Pinpoint the cell where the given text exists, returning its (X, Y) midpoint coordinate. 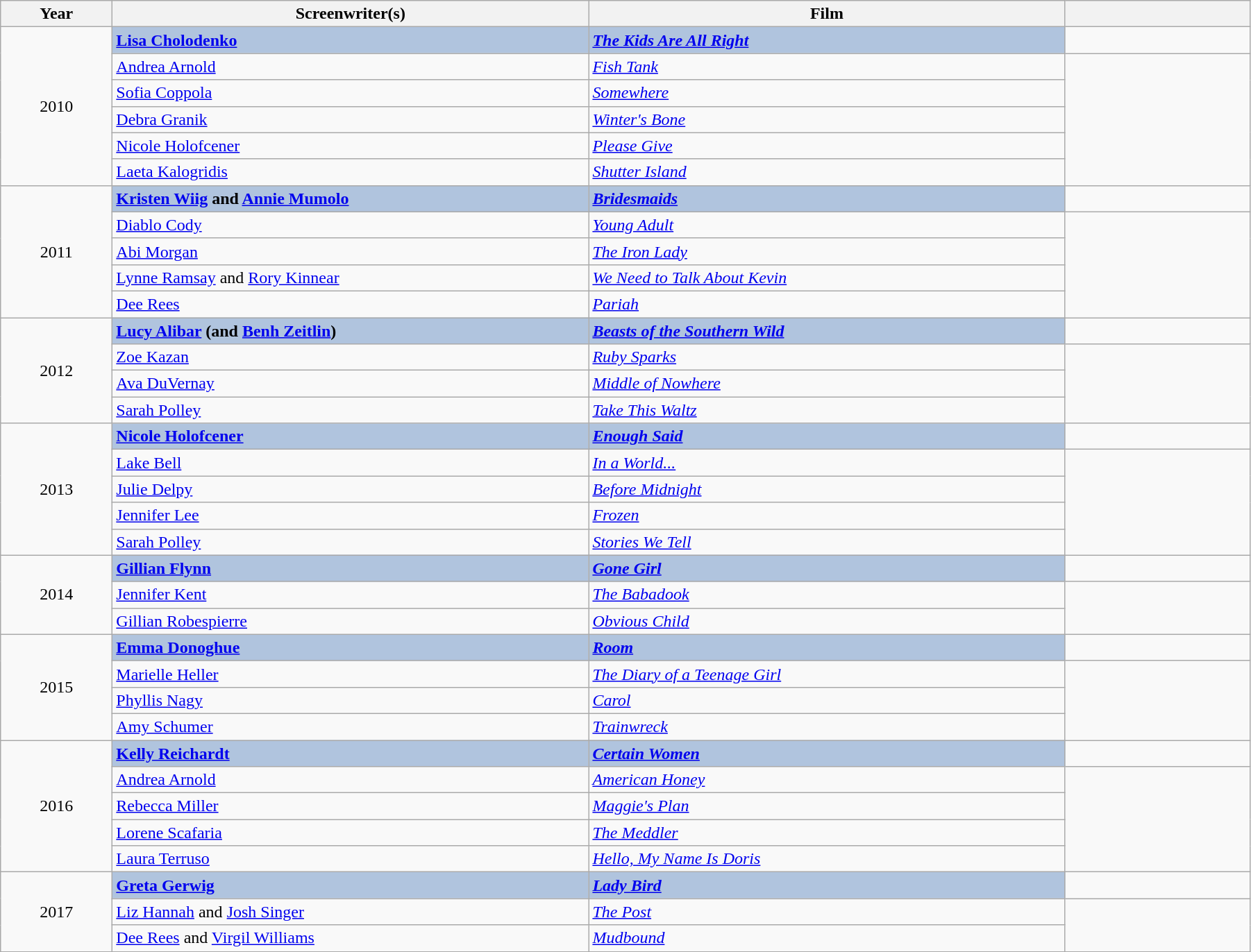
Lake Bell (351, 463)
2010 (57, 106)
Laeta Kalogridis (351, 172)
Gone Girl (827, 568)
Julie Delpy (351, 489)
2014 (57, 595)
Lynne Ramsay and Rory Kinnear (351, 278)
Carol (827, 700)
Enough Said (827, 436)
Phyllis Nagy (351, 700)
Lisa Cholodenko (351, 40)
Middle of Nowhere (827, 384)
Before Midnight (827, 489)
Laura Terruso (351, 859)
Maggie's Plan (827, 806)
Room (827, 647)
Gillian Robespierre (351, 621)
Jennifer Kent (351, 595)
Sofia Coppola (351, 93)
The Kids Are All Right (827, 40)
2011 (57, 251)
Dee Rees (351, 304)
The Post (827, 912)
Beasts of the Southern Wild (827, 331)
Debra Granik (351, 119)
Ava DuVernay (351, 384)
Bridesmaids (827, 198)
Lorene Scafaria (351, 833)
Diablo Cody (351, 225)
Dee Rees and Virgil Williams (351, 938)
Liz Hannah and Josh Singer (351, 912)
Gillian Flynn (351, 568)
We Need to Talk About Kevin (827, 278)
Screenwriter(s) (351, 14)
Abi Morgan (351, 251)
Trainwreck (827, 726)
Take This Waltz (827, 410)
Emma Donoghue (351, 647)
Lucy Alibar (and Benh Zeitlin) (351, 331)
Mudbound (827, 938)
Ruby Sparks (827, 357)
Hello, My Name Is Doris (827, 859)
Stories We Tell (827, 542)
Zoe Kazan (351, 357)
The Diary of a Teenage Girl (827, 674)
Pariah (827, 304)
In a World... (827, 463)
The Meddler (827, 833)
Amy Schumer (351, 726)
2015 (57, 687)
2016 (57, 806)
Kelly Reichardt (351, 753)
The Babadook (827, 595)
Winter's Bone (827, 119)
Year (57, 14)
Lady Bird (827, 885)
Kristen Wiig and Annie Mumolo (351, 198)
Young Adult (827, 225)
Fish Tank (827, 67)
Rebecca Miller (351, 806)
Jennifer Lee (351, 516)
Marielle Heller (351, 674)
Greta Gerwig (351, 885)
Please Give (827, 146)
Shutter Island (827, 172)
Film (827, 14)
2017 (57, 912)
Frozen (827, 516)
American Honey (827, 780)
The Iron Lady (827, 251)
Obvious Child (827, 621)
Certain Women (827, 753)
2013 (57, 489)
2012 (57, 371)
Somewhere (827, 93)
